Find where the given text appears and provide that cell's center as (X, Y) coordinate. 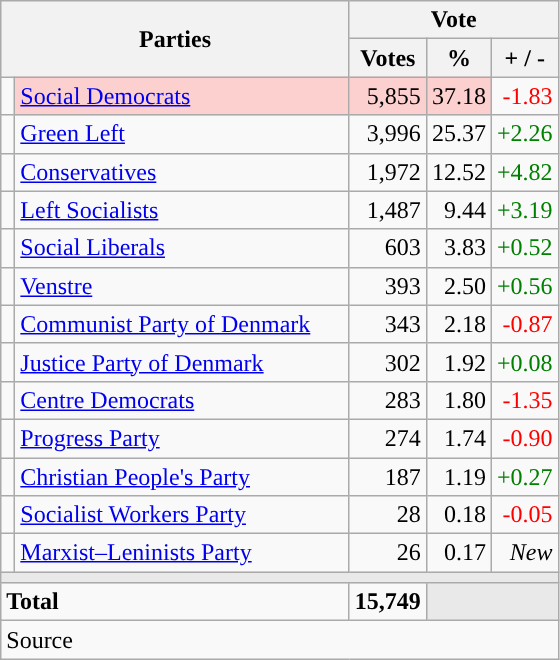
% (458, 58)
+ / - (524, 58)
-0.87 (524, 324)
2.18 (458, 324)
1,972 (388, 172)
0.18 (458, 515)
Green Left (182, 134)
-0.90 (524, 438)
Social Liberals (182, 248)
+2.26 (524, 134)
Social Democrats (182, 96)
25.37 (458, 134)
+0.08 (524, 362)
Parties (176, 39)
26 (388, 553)
187 (388, 477)
28 (388, 515)
393 (388, 286)
5,855 (388, 96)
1,487 (388, 210)
283 (388, 400)
603 (388, 248)
+0.27 (524, 477)
343 (388, 324)
Votes (388, 58)
Vote (454, 20)
1.80 (458, 400)
+3.19 (524, 210)
Progress Party (182, 438)
Centre Democrats (182, 400)
274 (388, 438)
Venstre (182, 286)
Conservatives (182, 172)
37.18 (458, 96)
Left Socialists (182, 210)
15,749 (388, 602)
+0.52 (524, 248)
+4.82 (524, 172)
12.52 (458, 172)
1.74 (458, 438)
Socialist Workers Party (182, 515)
3,996 (388, 134)
Christian People's Party (182, 477)
Marxist–Leninists Party (182, 553)
-1.83 (524, 96)
-0.05 (524, 515)
Source (280, 640)
302 (388, 362)
9.44 (458, 210)
2.50 (458, 286)
Communist Party of Denmark (182, 324)
1.19 (458, 477)
3.83 (458, 248)
1.92 (458, 362)
-1.35 (524, 400)
Total (176, 602)
+0.56 (524, 286)
New (524, 553)
Justice Party of Denmark (182, 362)
0.17 (458, 553)
